Find where the given text appears and provide that cell's center as (X, Y) coordinate. 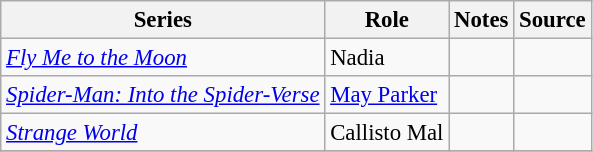
Spider-Man: Into the Spider-Verse (163, 95)
Nadia (387, 58)
Fly Me to the Moon (163, 58)
Strange World (163, 133)
Series (163, 20)
May Parker (387, 95)
Notes (482, 20)
Source (552, 20)
Role (387, 20)
Callisto Mal (387, 133)
